For the text-containing cell, return its midpoint in (x, y) coordinate format. 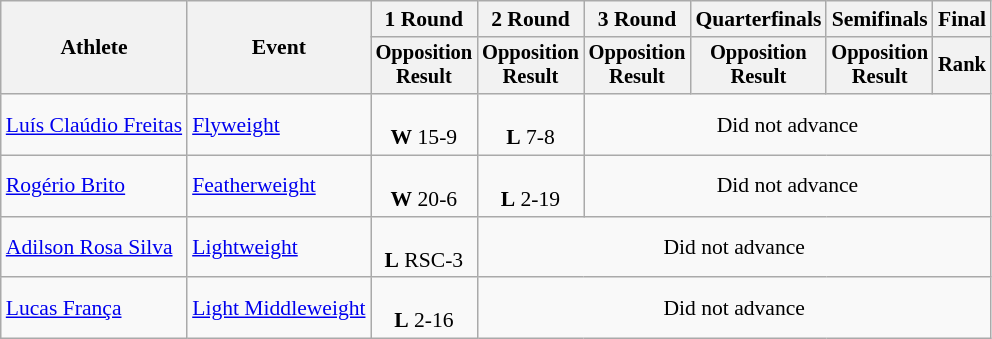
Flyweight (278, 124)
L 7-8 (530, 124)
Rank (962, 66)
Event (278, 48)
Lucas França (94, 308)
W 20-6 (424, 186)
L 2-16 (424, 308)
Rogério Brito (94, 186)
Featherweight (278, 186)
L 2-19 (530, 186)
Luís Claúdio Freitas (94, 124)
Light Middleweight (278, 308)
W 15-9 (424, 124)
Final (962, 19)
Quarterfinals (758, 19)
Adilson Rosa Silva (94, 248)
2 Round (530, 19)
3 Round (638, 19)
Lightweight (278, 248)
L RSC-3 (424, 248)
Semifinals (880, 19)
1 Round (424, 19)
Athlete (94, 48)
